Return the [x, y] coordinate for the center point of the cell that contains the specified text.  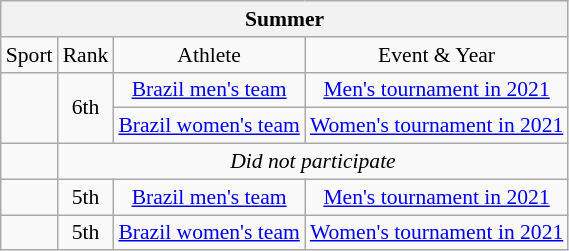
6th [86, 108]
Did not participate [314, 162]
Sport [30, 55]
Summer [285, 19]
Event & Year [436, 55]
Rank [86, 55]
Athlete [208, 55]
